Extract the [X, Y] coordinate from the center of the cell holding the provided text.  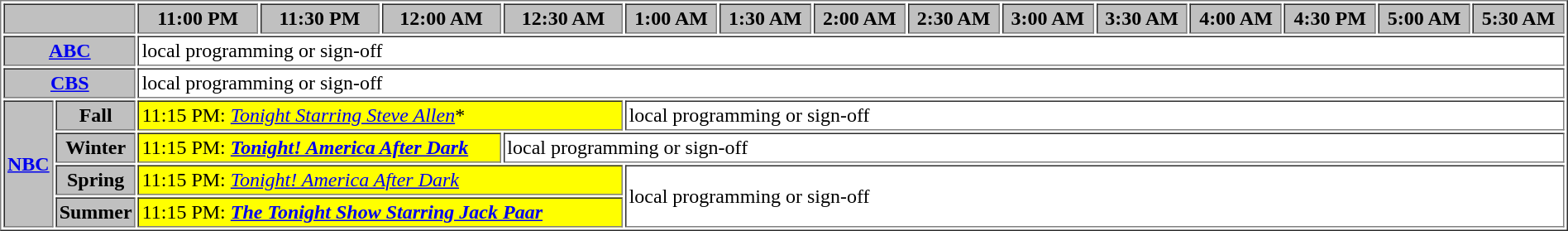
2:30 AM [954, 18]
Spring [96, 180]
5:00 AM [1424, 18]
NBC [28, 164]
3:00 AM [1047, 18]
4:00 AM [1236, 18]
11:15 PM: Tonight Starring Steve Allen* [380, 116]
12:30 AM [563, 18]
11:30 PM [319, 18]
CBS [69, 83]
1:00 AM [672, 18]
2:00 AM [860, 18]
ABC [69, 51]
Winter [96, 147]
Fall [96, 116]
11:00 PM [198, 18]
3:30 AM [1141, 18]
12:00 AM [441, 18]
5:30 AM [1518, 18]
4:30 PM [1330, 18]
1:30 AM [766, 18]
11:15 PM: The Tonight Show Starring Jack Paar [380, 212]
Summer [96, 212]
